Pinpoint the cell where the given text exists, returning its (x, y) midpoint coordinate. 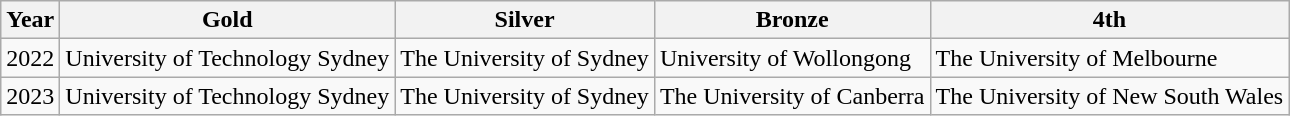
2023 (30, 96)
The University of New South Wales (1110, 96)
Silver (525, 20)
2022 (30, 58)
The University of Canberra (792, 96)
Bronze (792, 20)
Year (30, 20)
Gold (228, 20)
University of Wollongong (792, 58)
The University of Melbourne (1110, 58)
4th (1110, 20)
